Scan for the cell matching the given text and deliver its (x, y) coordinate at center. 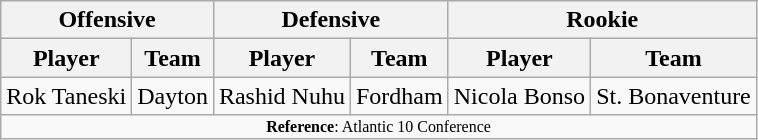
Nicola Bonso (519, 96)
Defensive (330, 20)
Rok Taneski (66, 96)
Rashid Nuhu (282, 96)
Dayton (173, 96)
Reference: Atlantic 10 Conference (379, 127)
Rookie (602, 20)
Fordham (399, 96)
Offensive (108, 20)
St. Bonaventure (674, 96)
